Capture the cell that displays the provided text and extract its [x, y] central coordinate. 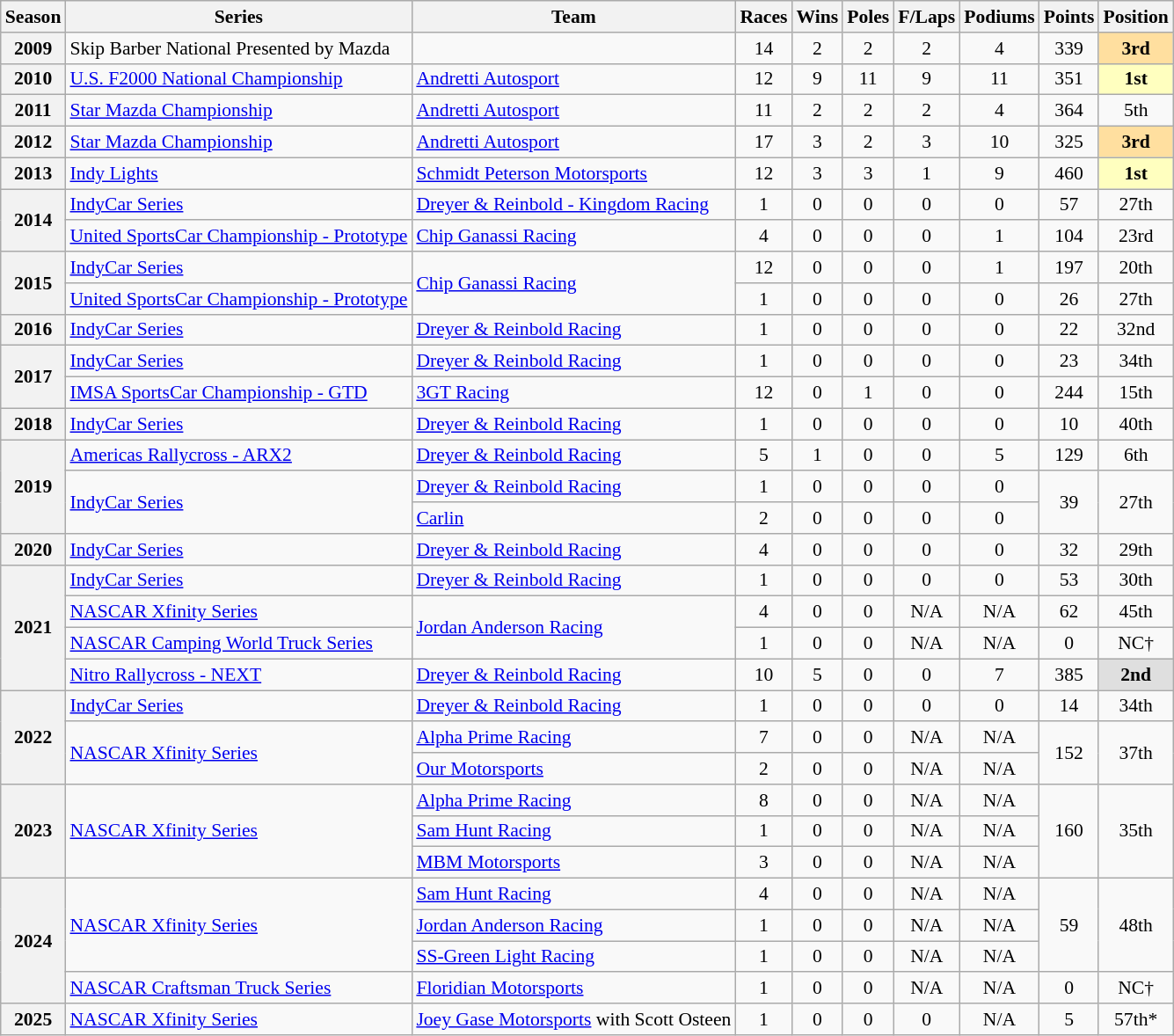
325 [1069, 142]
37th [1135, 753]
35th [1135, 832]
57th* [1135, 1019]
Podiums [999, 17]
Series [238, 17]
NASCAR Craftsman Truck Series [238, 989]
2015 [33, 283]
2009 [33, 48]
57 [1069, 205]
8 [763, 800]
23 [1069, 361]
39 [1069, 503]
Schmidt Peterson Motorsports [573, 173]
23rd [1135, 237]
244 [1069, 393]
Floridian Motorsports [573, 989]
NASCAR Camping World Truck Series [238, 644]
32 [1069, 550]
2012 [33, 142]
104 [1069, 237]
129 [1069, 456]
Races [763, 17]
2025 [33, 1019]
Nitro Rallycross - NEXT [238, 675]
53 [1069, 580]
2016 [33, 330]
2011 [33, 111]
Position [1135, 17]
339 [1069, 48]
351 [1069, 79]
Points [1069, 17]
6th [1135, 456]
5th [1135, 111]
2020 [33, 550]
20th [1135, 267]
Carlin [573, 518]
45th [1135, 612]
2017 [33, 376]
2013 [33, 173]
30th [1135, 580]
48th [1135, 925]
Our Motorsports [573, 769]
460 [1069, 173]
Wins [817, 17]
2021 [33, 627]
Americas Rallycross - ARX2 [238, 456]
Poles [868, 17]
U.S. F2000 National Championship [238, 79]
IMSA SportsCar Championship - GTD [238, 393]
Indy Lights [238, 173]
2023 [33, 832]
15th [1135, 393]
152 [1069, 753]
F/Laps [927, 17]
22 [1069, 330]
197 [1069, 267]
Season [33, 17]
2010 [33, 79]
2018 [33, 424]
2024 [33, 941]
62 [1069, 612]
3GT Racing [573, 393]
26 [1069, 299]
MBM Motorsports [573, 863]
2014 [33, 220]
160 [1069, 832]
Team [573, 17]
32nd [1135, 330]
40th [1135, 424]
385 [1069, 675]
2022 [33, 737]
Joey Gase Motorsports with Scott Osteen [573, 1019]
364 [1069, 111]
SS-Green Light Racing [573, 957]
17 [763, 142]
2nd [1135, 675]
59 [1069, 925]
Dreyer & Reinbold - Kingdom Racing [573, 205]
2019 [33, 487]
29th [1135, 550]
Skip Barber National Presented by Mazda [238, 48]
